Identify which cell holds the provided text, then report its [X, Y] central coordinate. 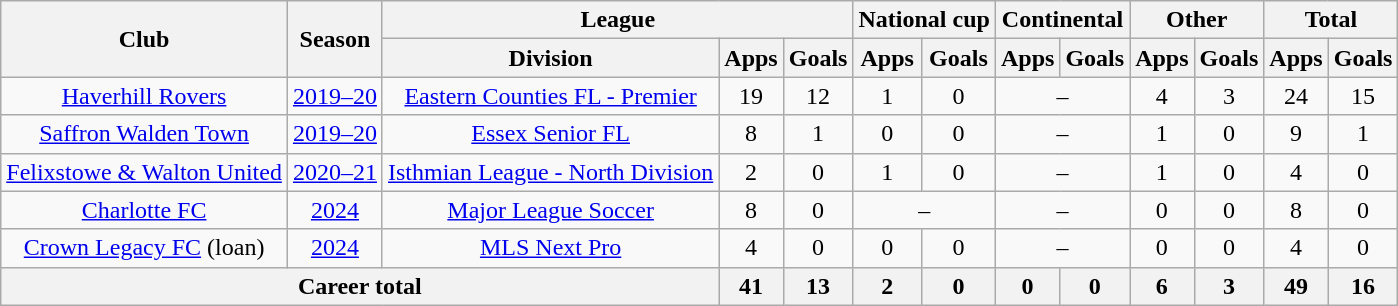
24 [1296, 96]
Season [334, 39]
Career total [360, 286]
19 [751, 96]
6 [1162, 286]
12 [818, 96]
Essex Senior FL [550, 134]
Felixstowe & Walton United [144, 172]
2020–21 [334, 172]
Crown Legacy FC (loan) [144, 248]
Continental [1062, 20]
Isthmian League - North Division [550, 172]
MLS Next Pro [550, 248]
Saffron Walden Town [144, 134]
Charlotte FC [144, 210]
Eastern Counties FL - Premier [550, 96]
16 [1363, 286]
Division [550, 58]
Club [144, 39]
15 [1363, 96]
41 [751, 286]
13 [818, 286]
League [618, 20]
Total [1331, 20]
49 [1296, 286]
9 [1296, 134]
Major League Soccer [550, 210]
Haverhill Rovers [144, 96]
Other [1197, 20]
National cup [924, 20]
